From the cell containing the given text, extract its center point as [X, Y] coordinate. 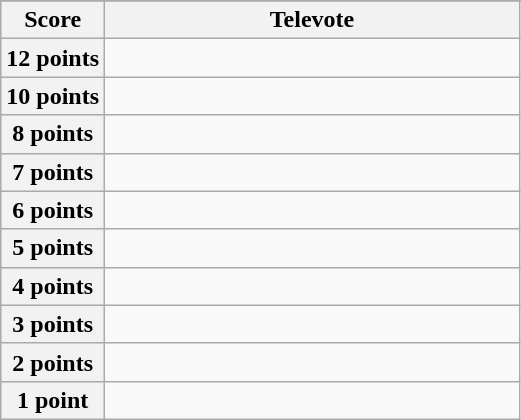
10 points [53, 96]
2 points [53, 362]
7 points [53, 172]
8 points [53, 134]
3 points [53, 324]
1 point [53, 400]
12 points [53, 58]
5 points [53, 248]
Televote [312, 20]
4 points [53, 286]
Score [53, 20]
6 points [53, 210]
